Find where the given text appears and provide that cell's center as (x, y) coordinate. 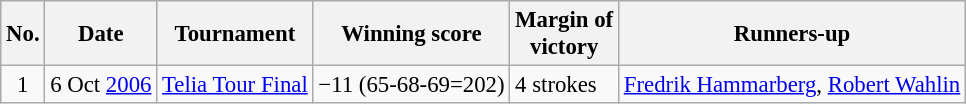
4 strokes (564, 85)
Winning score (412, 34)
Fredrik Hammarberg, Robert Wahlin (792, 85)
1 (23, 85)
Runners-up (792, 34)
Date (101, 34)
No. (23, 34)
Tournament (235, 34)
Telia Tour Final (235, 85)
6 Oct 2006 (101, 85)
−11 (65-68-69=202) (412, 85)
Margin ofvictory (564, 34)
